Identify which cell holds the provided text, then report its (X, Y) central coordinate. 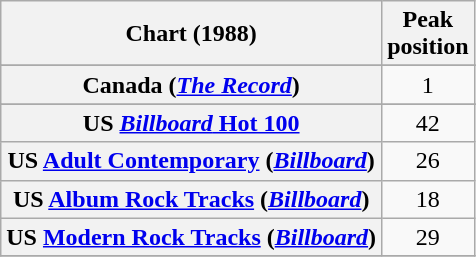
26 (428, 161)
1 (428, 85)
US Adult Contemporary (Billboard) (192, 161)
42 (428, 123)
US Album Rock Tracks (Billboard) (192, 199)
Chart (1988) (192, 34)
18 (428, 199)
29 (428, 237)
Peakposition (428, 34)
Canada (The Record) (192, 85)
US Billboard Hot 100 (192, 123)
US Modern Rock Tracks (Billboard) (192, 237)
